Scan for the cell matching the given text and deliver its (x, y) coordinate at center. 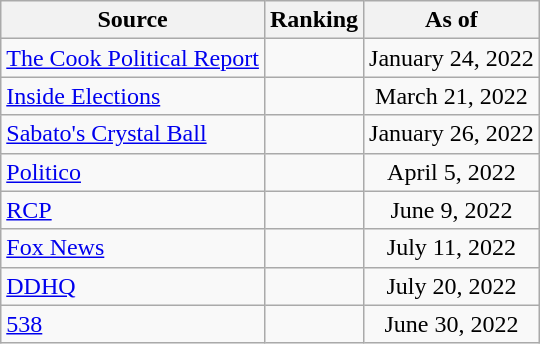
January 26, 2022 (452, 134)
Fox News (133, 248)
RCP (133, 210)
April 5, 2022 (452, 172)
January 24, 2022 (452, 58)
July 11, 2022 (452, 248)
DDHQ (133, 286)
The Cook Political Report (133, 58)
March 21, 2022 (452, 96)
June 30, 2022 (452, 324)
Source (133, 20)
Ranking (314, 20)
June 9, 2022 (452, 210)
Sabato's Crystal Ball (133, 134)
Inside Elections (133, 96)
As of (452, 20)
Politico (133, 172)
July 20, 2022 (452, 286)
538 (133, 324)
